Return [x, y] of the center of cell containing provided text 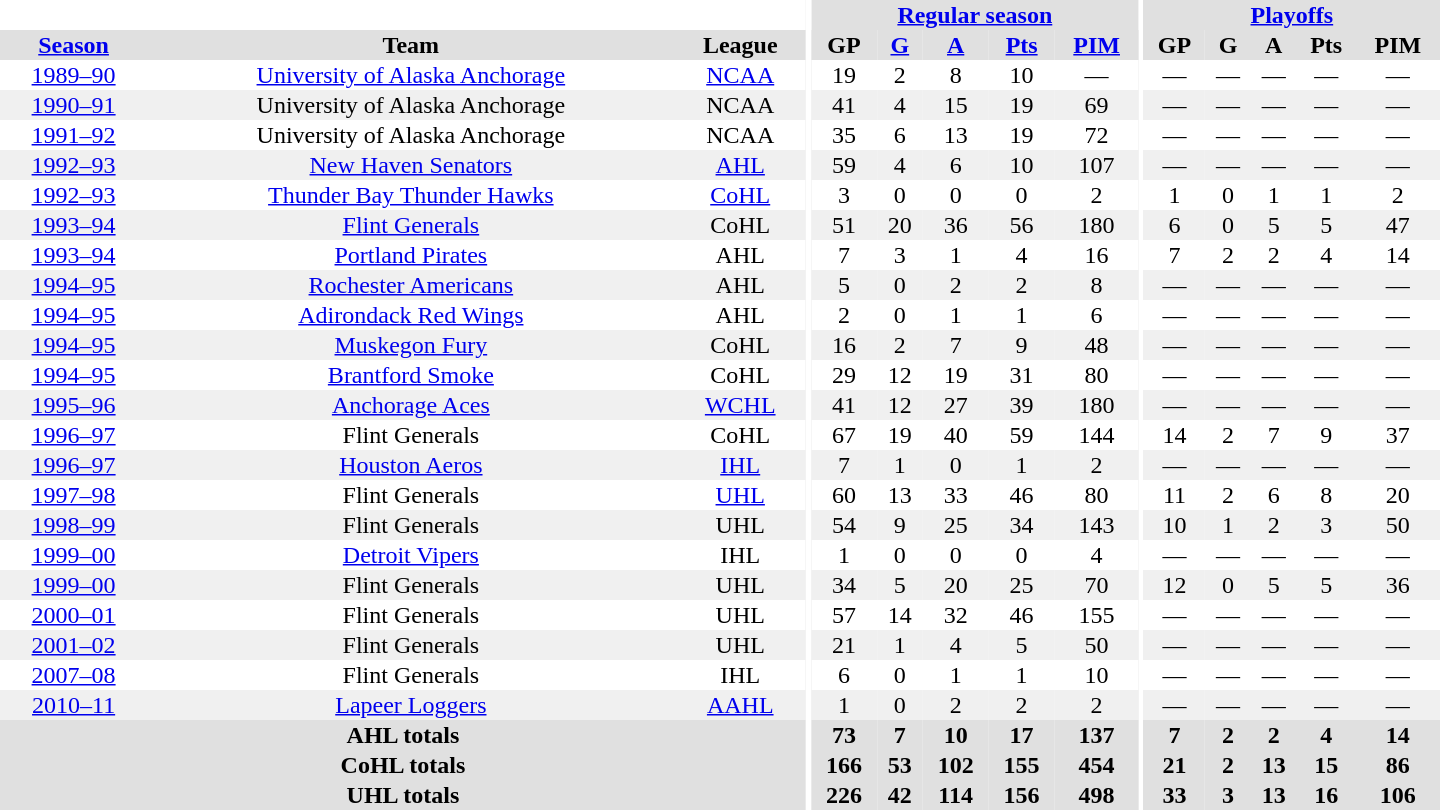
UHL totals [403, 795]
42 [900, 795]
1998–99 [74, 525]
2007–08 [74, 675]
Detroit Vipers [410, 555]
1989–90 [74, 75]
39 [1022, 405]
35 [844, 135]
51 [844, 225]
144 [1097, 435]
New Haven Senators [410, 165]
226 [844, 795]
2001–02 [74, 645]
137 [1097, 735]
102 [956, 765]
1991–92 [74, 135]
107 [1097, 165]
454 [1097, 765]
AAHL [740, 705]
Season [74, 45]
114 [956, 795]
Anchorage Aces [410, 405]
Portland Pirates [410, 255]
Team [410, 45]
69 [1097, 105]
17 [1022, 735]
67 [844, 435]
Playoffs [1292, 15]
70 [1097, 585]
Thunder Bay Thunder Hawks [410, 195]
WCHL [740, 405]
1995–96 [74, 405]
1997–98 [74, 495]
Lapeer Loggers [410, 705]
1990–91 [74, 105]
37 [1398, 435]
Brantford Smoke [410, 375]
Houston Aeros [410, 465]
32 [956, 615]
Regular season [975, 15]
AHL totals [403, 735]
72 [1097, 135]
86 [1398, 765]
56 [1022, 225]
2010–11 [74, 705]
106 [1398, 795]
31 [1022, 375]
48 [1097, 345]
143 [1097, 525]
60 [844, 495]
29 [844, 375]
2000–01 [74, 615]
Rochester Americans [410, 285]
73 [844, 735]
Adirondack Red Wings [410, 315]
498 [1097, 795]
27 [956, 405]
Muskegon Fury [410, 345]
156 [1022, 795]
League [740, 45]
47 [1398, 225]
40 [956, 435]
54 [844, 525]
57 [844, 615]
CoHL totals [403, 765]
53 [900, 765]
11 [1174, 495]
166 [844, 765]
